Find where the given text appears and provide that cell's center as (x, y) coordinate. 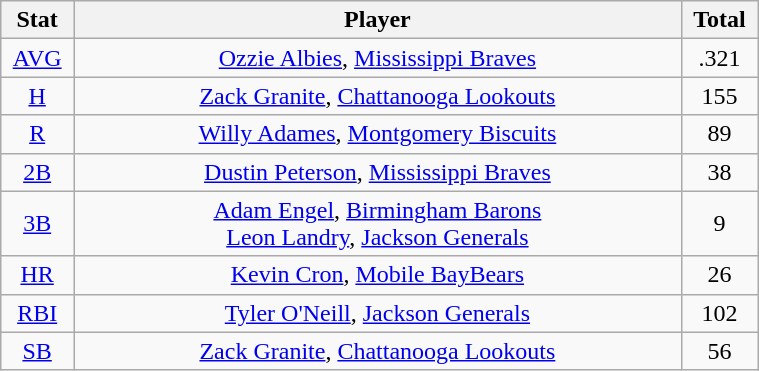
Dustin Peterson, Mississippi Braves (378, 172)
26 (719, 275)
AVG (38, 58)
Stat (38, 20)
2B (38, 172)
HR (38, 275)
56 (719, 351)
R (38, 134)
Kevin Cron, Mobile BayBears (378, 275)
Total (719, 20)
.321 (719, 58)
Tyler O'Neill, Jackson Generals (378, 313)
9 (719, 224)
RBI (38, 313)
H (38, 96)
Willy Adames, Montgomery Biscuits (378, 134)
Player (378, 20)
89 (719, 134)
3B (38, 224)
38 (719, 172)
Ozzie Albies, Mississippi Braves (378, 58)
SB (38, 351)
102 (719, 313)
155 (719, 96)
Adam Engel, Birmingham Barons Leon Landry, Jackson Generals (378, 224)
